Return the [X, Y] coordinate for the center point of the cell that contains the specified text.  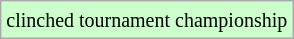
clinched tournament championship [147, 20]
